Identify which cell holds the provided text, then report its [X, Y] central coordinate. 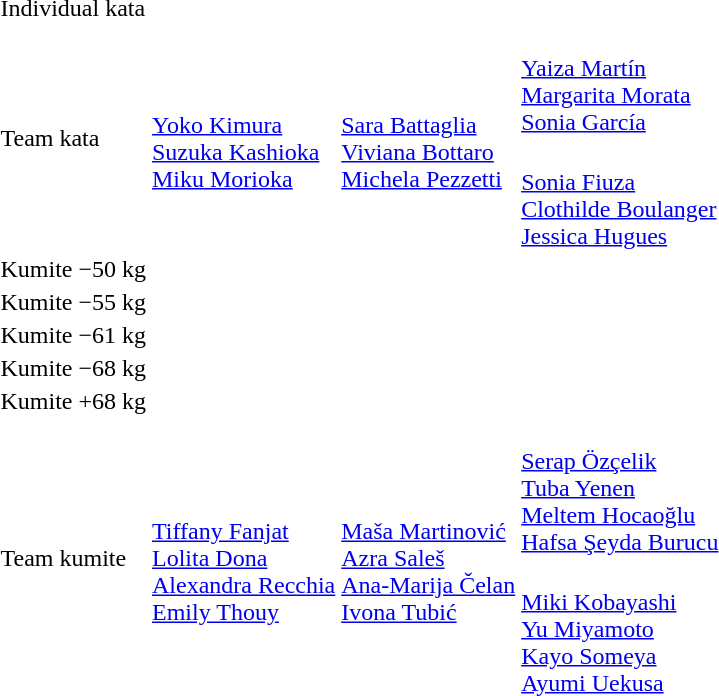
Sara BattagliaViviana BottaroMichela Pezzetti [428, 138]
Yoko KimuraSuzuka KashiokaMiku Morioka [244, 138]
